Determine the [X, Y] coordinate at the center of the cell enclosing the given text.  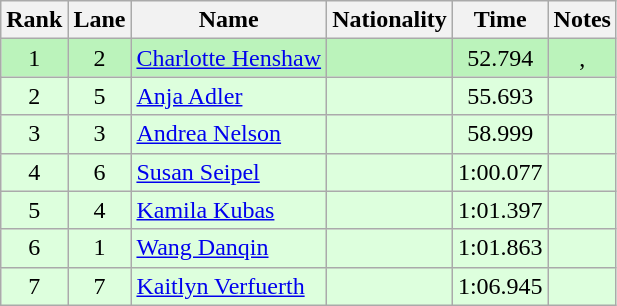
Name [229, 20]
Wang Danqin [229, 248]
52.794 [500, 58]
Charlotte Henshaw [229, 58]
1:06.945 [500, 286]
58.999 [500, 134]
Nationality [390, 20]
1:01.863 [500, 248]
Kamila Kubas [229, 210]
Kaitlyn Verfuerth [229, 286]
55.693 [500, 96]
Andrea Nelson [229, 134]
1:00.077 [500, 172]
Lane [100, 20]
Time [500, 20]
Notes [582, 20]
Rank [34, 20]
1:01.397 [500, 210]
Susan Seipel [229, 172]
, [582, 58]
Anja Adler [229, 96]
